Determine the (x, y) coordinate at the center of the cell enclosing the given text.  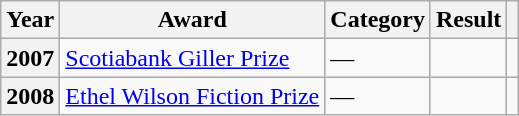
2007 (30, 58)
Ethel Wilson Fiction Prize (192, 96)
2008 (30, 96)
Year (30, 20)
Award (192, 20)
Scotiabank Giller Prize (192, 58)
Result (468, 20)
Category (378, 20)
